Find where the given text appears and provide that cell's center as [x, y] coordinate. 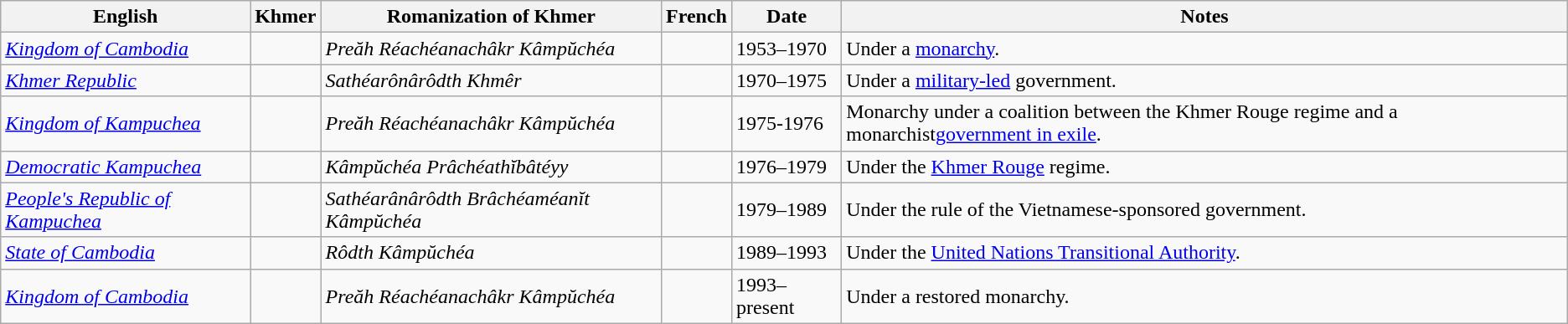
Monarchy under a coalition between the Khmer Rouge regime and a monarchistgovernment in exile. [1204, 124]
People's Republic of Kampuchea [126, 209]
Romanization of Khmer [491, 17]
Kâmpŭchéa Prâchéathĭbâtéyy [491, 167]
1976–1979 [786, 167]
1970–1975 [786, 80]
Khmer Republic [126, 80]
Under the rule of the Vietnamese-sponsored government. [1204, 209]
1979–1989 [786, 209]
Notes [1204, 17]
Kingdom of Kampuchea [126, 124]
Rôdth Kâmpŭchéa [491, 253]
Under the United Nations Transitional Authority. [1204, 253]
Under a monarchy. [1204, 49]
1953–1970 [786, 49]
Democratic Kampuchea [126, 167]
1975-1976 [786, 124]
English [126, 17]
State of Cambodia [126, 253]
Under a military-led government. [1204, 80]
Khmer [286, 17]
Sathéarânârôdth Brâchéaméanĭt Kâmpŭchéa [491, 209]
1989–1993 [786, 253]
Under the Khmer Rouge regime. [1204, 167]
Date [786, 17]
Sathéarônârôdth Khmêr [491, 80]
1993–present [786, 296]
French [697, 17]
Under a restored monarchy. [1204, 296]
